Provide the [X, Y] coordinate of the cell's center where the given text is located.  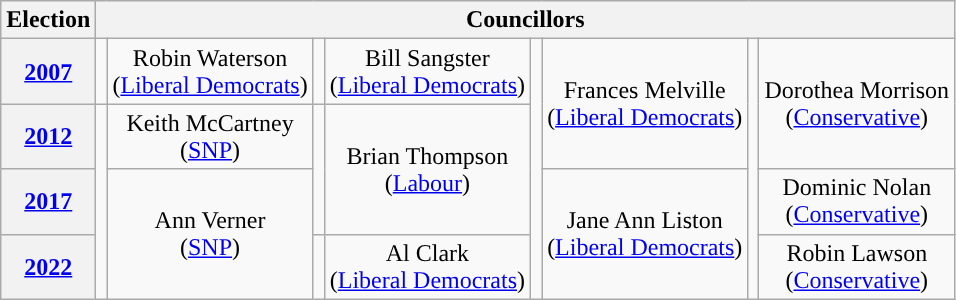
Dominic Nolan(Conservative) [857, 202]
Dorothea Morrison(Conservative) [857, 104]
2022 [48, 266]
Frances Melville(Liberal Democrats) [645, 104]
Ann Verner(SNP) [210, 234]
Jane Ann Liston(Liberal Democrats) [645, 234]
2012 [48, 136]
Keith McCartney(SNP) [210, 136]
Councillors [526, 20]
Brian Thompson(Labour) [427, 169]
2017 [48, 202]
Robin Waterson(Liberal Democrats) [210, 72]
Robin Lawson(Conservative) [857, 266]
Al Clark(Liberal Democrats) [427, 266]
2007 [48, 72]
Bill Sangster(Liberal Democrats) [427, 72]
Election [48, 20]
